Determine the (X, Y) coordinate at the center of the cell enclosing the given text.  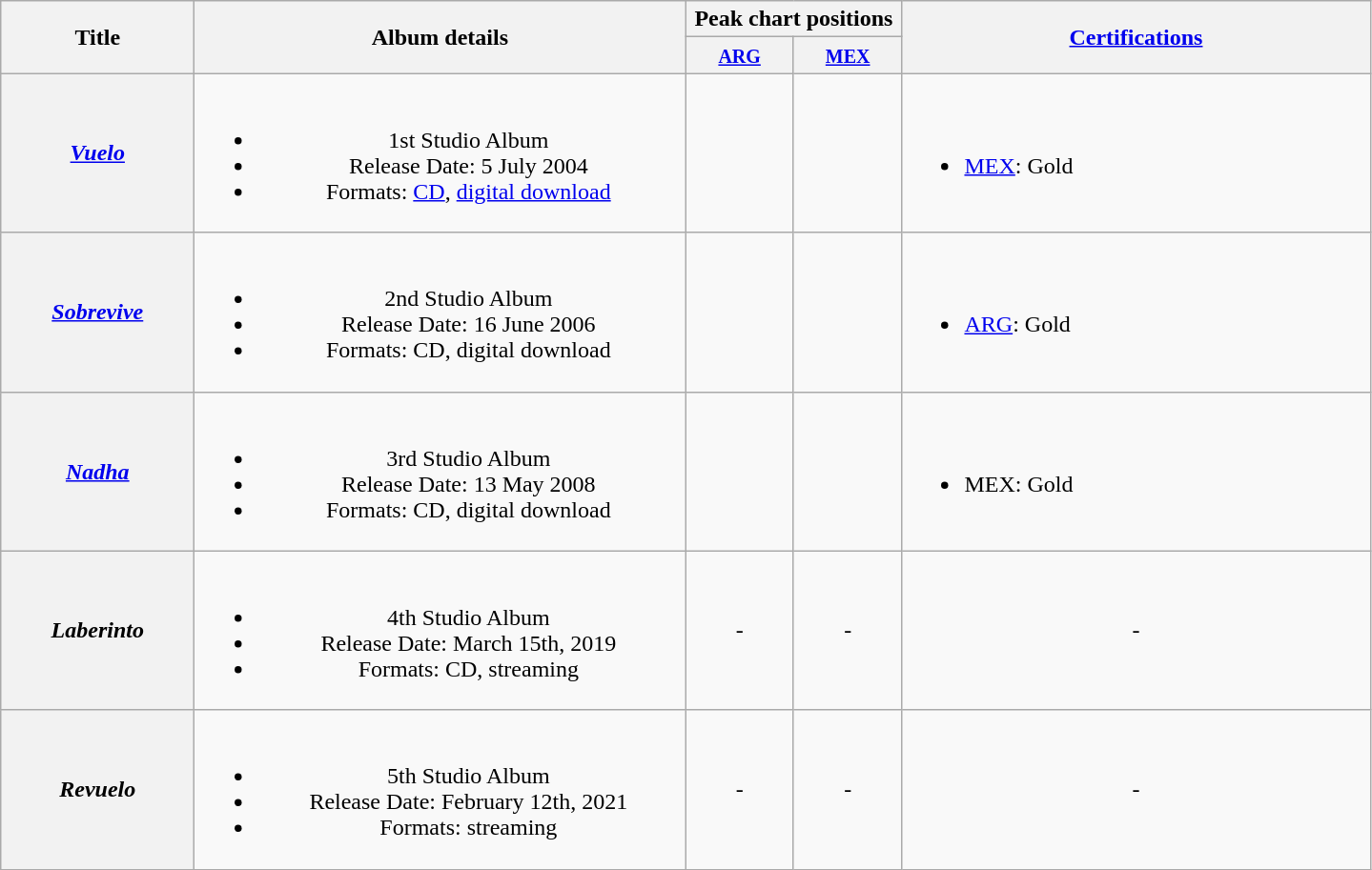
3rd Studio AlbumRelease Date: 13 May 2008Formats: CD, digital download (440, 471)
Sobrevive (97, 313)
ARG (740, 55)
5th Studio AlbumRelease Date: February 12th, 2021Formats: streaming (440, 789)
Peak chart positions (793, 19)
Nadha (97, 471)
Title (97, 37)
Album details (440, 37)
4th Studio AlbumRelease Date: March 15th, 2019Formats: CD, streaming (440, 631)
Revuelo (97, 789)
2nd Studio AlbumRelease Date: 16 June 2006Formats: CD, digital download (440, 313)
Laberinto (97, 631)
Vuelo (97, 152)
ARG: Gold (1137, 313)
1st Studio AlbumRelease Date: 5 July 2004Formats: CD, digital download (440, 152)
Certifications (1137, 37)
MEX (848, 55)
